From the cell containing the given text, extract its center point as (x, y) coordinate. 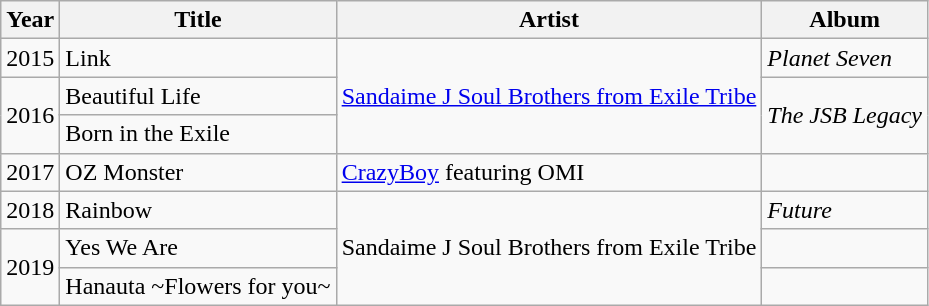
Title (198, 20)
2016 (30, 115)
Artist (549, 20)
Beautiful Life (198, 96)
Planet Seven (845, 58)
Album (845, 20)
The JSB Legacy (845, 115)
Link (198, 58)
2018 (30, 210)
Rainbow (198, 210)
Future (845, 210)
2017 (30, 172)
2015 (30, 58)
CrazyBoy featuring OMI (549, 172)
OZ Monster (198, 172)
Year (30, 20)
Yes We Are (198, 248)
Hanauta ~Flowers for you~ (198, 286)
Born in the Exile (198, 134)
2019 (30, 267)
